For the text-containing cell, return its midpoint in [x, y] coordinate format. 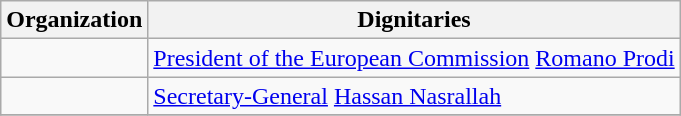
President of the European Commission Romano Prodi [414, 58]
Organization [74, 20]
Secretary-General Hassan Nasrallah [414, 96]
Dignitaries [414, 20]
